Return the (X, Y) coordinate for the center point of the cell that contains the specified text.  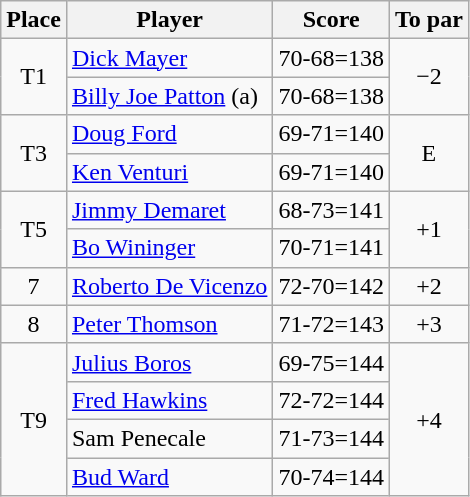
Doug Ford (169, 134)
70-74=144 (332, 477)
Place (34, 20)
Ken Venturi (169, 172)
E (430, 153)
+4 (430, 419)
T1 (34, 77)
Julius Boros (169, 362)
7 (34, 286)
70-71=141 (332, 248)
71-73=144 (332, 438)
Jimmy Demaret (169, 210)
Dick Mayer (169, 58)
+2 (430, 286)
Roberto De Vicenzo (169, 286)
T5 (34, 229)
72-72=144 (332, 400)
68-73=141 (332, 210)
Sam Penecale (169, 438)
Bo Wininger (169, 248)
−2 (430, 77)
Fred Hawkins (169, 400)
T9 (34, 419)
+1 (430, 229)
To par (430, 20)
71-72=143 (332, 324)
72-70=142 (332, 286)
69-75=144 (332, 362)
Bud Ward (169, 477)
Score (332, 20)
Billy Joe Patton (a) (169, 96)
T3 (34, 153)
+3 (430, 324)
Peter Thomson (169, 324)
Player (169, 20)
8 (34, 324)
